Search for the cell housing the specified text and yield its [x, y] center coordinate. 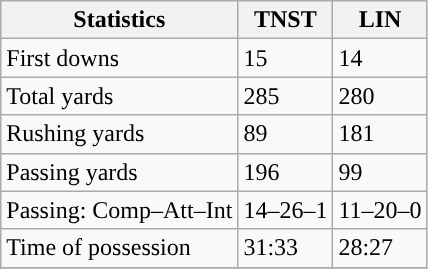
99 [380, 172]
Passing: Comp–Att–Int [120, 210]
89 [286, 134]
Time of possession [120, 248]
15 [286, 58]
Passing yards [120, 172]
181 [380, 134]
196 [286, 172]
First downs [120, 58]
11–20–0 [380, 210]
14 [380, 58]
280 [380, 96]
14–26–1 [286, 210]
TNST [286, 20]
Rushing yards [120, 134]
LIN [380, 20]
Total yards [120, 96]
28:27 [380, 248]
Statistics [120, 20]
285 [286, 96]
31:33 [286, 248]
